Capture the cell that displays the provided text and extract its [X, Y] central coordinate. 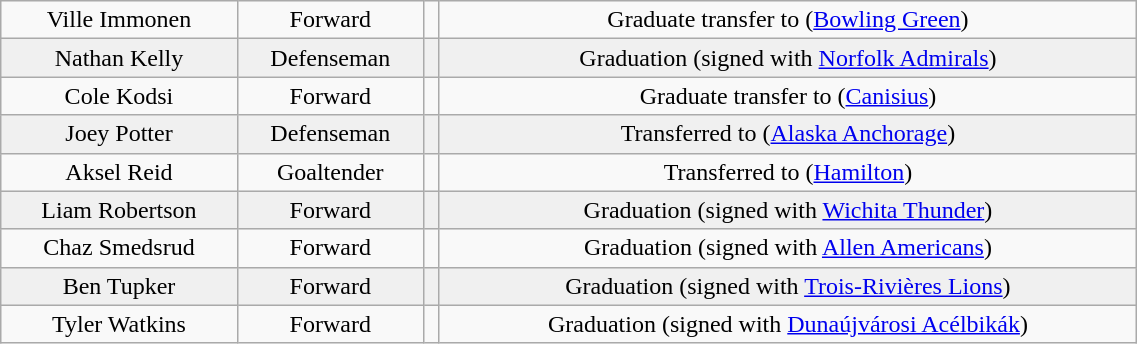
Chaz Smedsrud [119, 248]
Graduation (signed with Dunaújvárosi Acélbikák) [788, 324]
Liam Robertson [119, 210]
Graduation (signed with Wichita Thunder) [788, 210]
Nathan Kelly [119, 58]
Joey Potter [119, 134]
Graduation (signed with Norfolk Admirals) [788, 58]
Graduate transfer to (Canisius) [788, 96]
Cole Kodsi [119, 96]
Graduate transfer to (Bowling Green) [788, 20]
Ben Tupker [119, 286]
Transferred to (Hamilton) [788, 172]
Transferred to (Alaska Anchorage) [788, 134]
Goaltender [330, 172]
Graduation (signed with Trois-Rivières Lions) [788, 286]
Tyler Watkins [119, 324]
Ville Immonen [119, 20]
Aksel Reid [119, 172]
Graduation (signed with Allen Americans) [788, 248]
